Detect which cell encompasses the target text, then output its (X, Y) center coordinate. 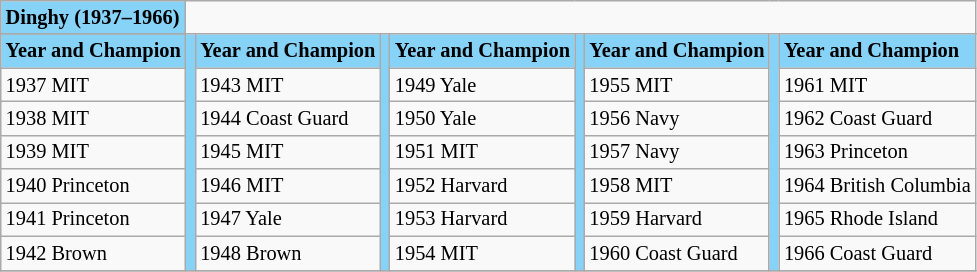
1960 Coast Guard (676, 253)
1963 Princeton (878, 152)
1940 Princeton (94, 186)
1950 Yale (482, 118)
1958 MIT (676, 186)
1957 Navy (676, 152)
1943 MIT (288, 85)
1962 Coast Guard (878, 118)
1944 Coast Guard (288, 118)
1964 British Columbia (878, 186)
1952 Harvard (482, 186)
1953 Harvard (482, 219)
1945 MIT (288, 152)
1938 MIT (94, 118)
1956 Navy (676, 118)
1941 Princeton (94, 219)
1961 MIT (878, 85)
1949 Yale (482, 85)
1955 MIT (676, 85)
1942 Brown (94, 253)
1947 Yale (288, 219)
1954 MIT (482, 253)
1966 Coast Guard (878, 253)
1946 MIT (288, 186)
1959 Harvard (676, 219)
Dinghy (1937–1966) (94, 17)
1939 MIT (94, 152)
1937 MIT (94, 85)
1965 Rhode Island (878, 219)
1948 Brown (288, 253)
1951 MIT (482, 152)
